Capture the cell that displays the provided text and extract its [X, Y] central coordinate. 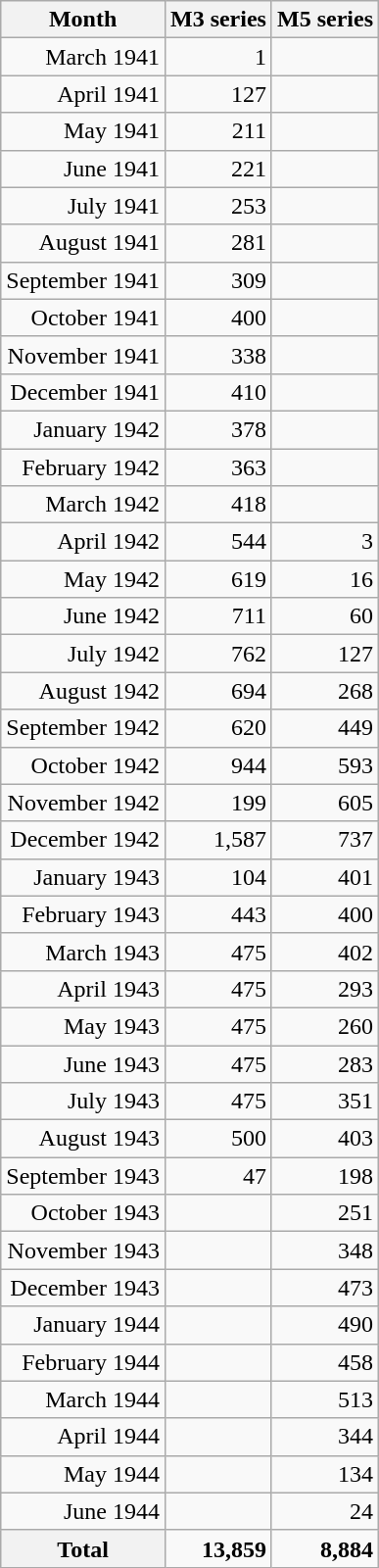
403 [325, 1139]
711 [217, 616]
September 1942 [83, 728]
October 1943 [83, 1213]
620 [217, 728]
293 [325, 989]
June 1944 [83, 1511]
694 [217, 691]
August 1941 [83, 243]
24 [325, 1511]
3 [325, 542]
December 1942 [83, 840]
737 [325, 840]
418 [217, 505]
May 1944 [83, 1474]
221 [217, 169]
449 [325, 728]
February 1942 [83, 467]
October 1942 [83, 765]
344 [325, 1437]
363 [217, 467]
May 1942 [83, 579]
351 [325, 1102]
July 1941 [83, 206]
February 1944 [83, 1362]
April 1941 [83, 94]
253 [217, 206]
260 [325, 1026]
8,884 [325, 1548]
348 [325, 1250]
April 1943 [83, 989]
February 1943 [83, 914]
November 1941 [83, 355]
605 [325, 803]
16 [325, 579]
593 [325, 765]
January 1944 [83, 1325]
944 [217, 765]
762 [217, 654]
January 1942 [83, 429]
November 1942 [83, 803]
Month [83, 20]
619 [217, 579]
410 [217, 392]
1,587 [217, 840]
M3 series [217, 20]
199 [217, 803]
198 [325, 1176]
July 1943 [83, 1102]
283 [325, 1063]
April 1944 [83, 1437]
443 [217, 914]
251 [325, 1213]
November 1943 [83, 1250]
13,859 [217, 1548]
M5 series [325, 20]
October 1941 [83, 318]
473 [325, 1288]
May 1941 [83, 131]
338 [217, 355]
211 [217, 131]
January 1943 [83, 877]
March 1942 [83, 505]
August 1942 [83, 691]
134 [325, 1474]
500 [217, 1139]
513 [325, 1399]
401 [325, 877]
March 1941 [83, 57]
August 1943 [83, 1139]
402 [325, 952]
490 [325, 1325]
June 1941 [83, 169]
1 [217, 57]
September 1941 [83, 280]
December 1943 [83, 1288]
December 1941 [83, 392]
309 [217, 280]
281 [217, 243]
June 1942 [83, 616]
April 1942 [83, 542]
July 1942 [83, 654]
268 [325, 691]
104 [217, 877]
September 1943 [83, 1176]
544 [217, 542]
Total [83, 1548]
60 [325, 616]
March 1943 [83, 952]
May 1943 [83, 1026]
378 [217, 429]
March 1944 [83, 1399]
458 [325, 1362]
June 1943 [83, 1063]
47 [217, 1176]
